Capture the cell that displays the provided text and extract its [x, y] central coordinate. 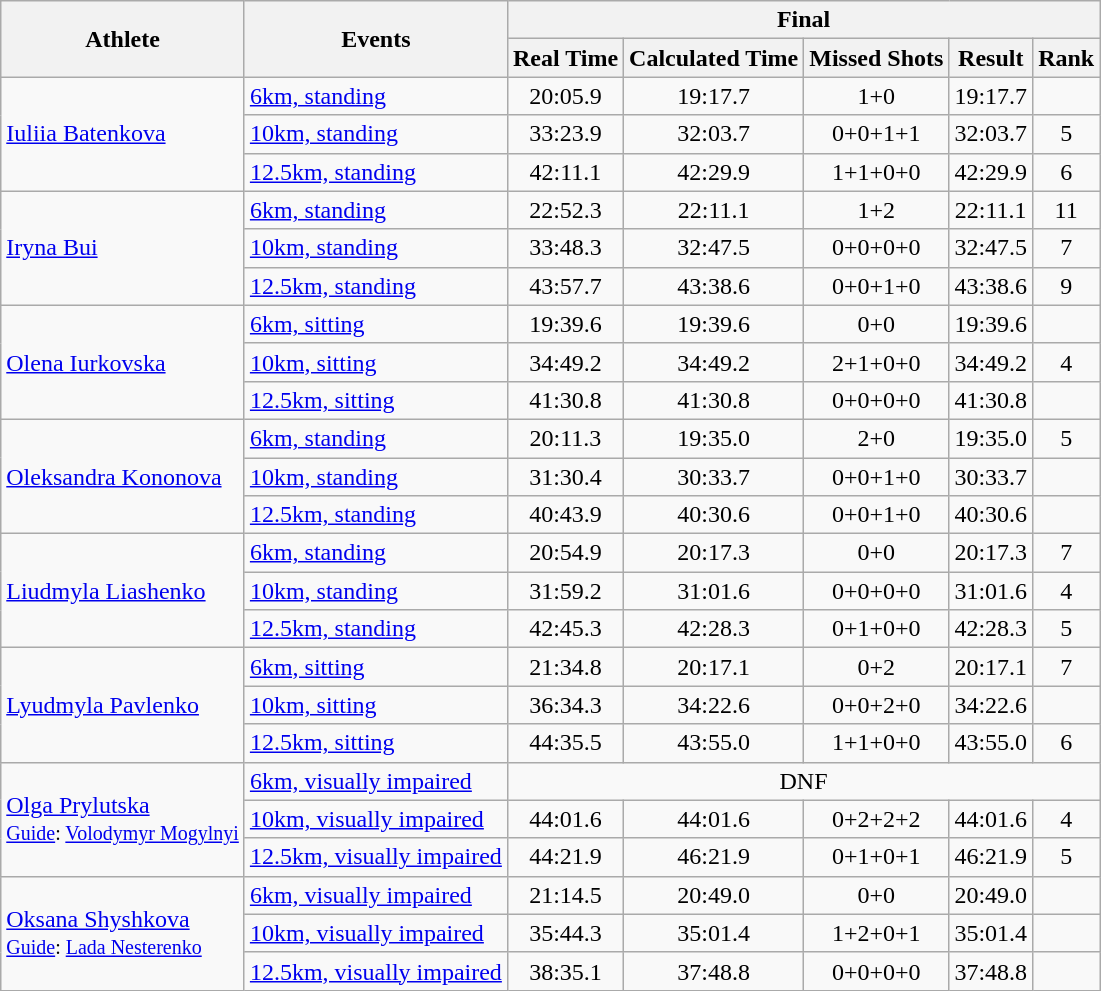
44:35.5 [565, 743]
Lyudmyla Pavlenko [123, 705]
42:45.3 [565, 629]
Oksana ShyshkovaGuide: Lada Nesterenko [123, 933]
0+1+0+1 [876, 857]
0+1+0+0 [876, 629]
21:34.8 [565, 667]
DNF [803, 781]
44:21.9 [565, 857]
31:30.4 [565, 477]
33:23.9 [565, 134]
31:59.2 [565, 591]
Olga PrylutskaGuide: Volodymyr Mogylnyi [123, 819]
0+2+2+2 [876, 819]
0+2 [876, 667]
11 [1066, 210]
35:44.3 [565, 933]
Final [803, 20]
Rank [1066, 58]
Oleksandra Kononova [123, 476]
Calculated Time [714, 58]
20:05.9 [565, 96]
Real Time [565, 58]
0+0+1+1 [876, 134]
40:43.9 [565, 515]
Iuliia Batenkova [123, 134]
Result [991, 58]
Liudmyla Liashenko [123, 591]
Athlete [123, 39]
2+0 [876, 438]
2+1+0+0 [876, 362]
9 [1066, 286]
Missed Shots [876, 58]
1+2+0+1 [876, 933]
0+0+2+0 [876, 705]
33:48.3 [565, 248]
22:52.3 [565, 210]
43:57.7 [565, 286]
1+0 [876, 96]
Events [376, 39]
1+2 [876, 210]
36:34.3 [565, 705]
20:54.9 [565, 553]
42:11.1 [565, 172]
Iryna Bui [123, 248]
38:35.1 [565, 971]
20:11.3 [565, 438]
21:14.5 [565, 895]
Olena Iurkovska [123, 362]
